Return [x, y] of the center of cell containing provided text 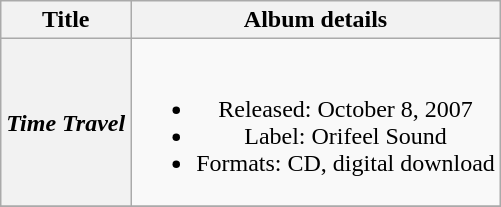
Time Travel [66, 122]
Title [66, 20]
Album details [316, 20]
Released: October 8, 2007Label: Orifeel SoundFormats: CD, digital download [316, 122]
